Provide the [x, y] coordinate of the cell's center where the given text is located.  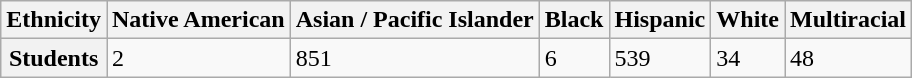
6 [574, 58]
White [748, 20]
Ethnicity [54, 20]
Students [54, 58]
2 [198, 58]
48 [848, 58]
Multiracial [848, 20]
Asian / Pacific Islander [414, 20]
Native American [198, 20]
34 [748, 58]
539 [660, 58]
851 [414, 58]
Black [574, 20]
Hispanic [660, 20]
